Locate the cell with the specified text and output its (X, Y) center coordinate. 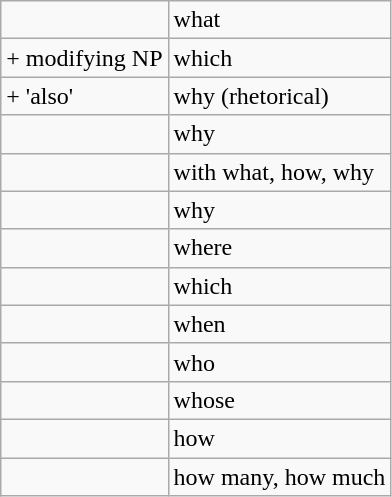
with what, how, why (280, 172)
how many, how much (280, 477)
what (280, 20)
how (280, 438)
who (280, 362)
why (rhetorical) (280, 96)
when (280, 324)
+ 'also' (84, 96)
whose (280, 400)
where (280, 248)
+ modifying NP (84, 58)
